Pinpoint the cell where the given text exists, returning its (x, y) midpoint coordinate. 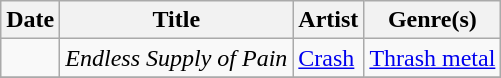
Crash (328, 58)
Title (176, 20)
Artist (328, 20)
Endless Supply of Pain (176, 58)
Genre(s) (432, 20)
Thrash metal (432, 58)
Date (30, 20)
